Scan for the cell matching the given text and deliver its [x, y] coordinate at center. 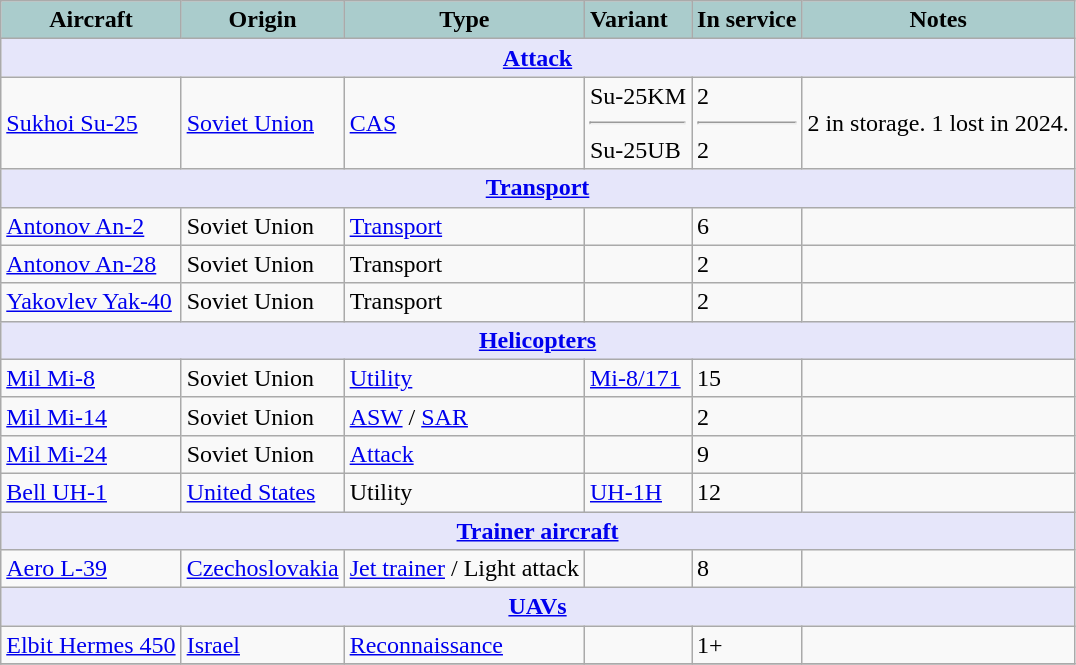
1+ [747, 645]
22 [747, 123]
Helicopters [538, 340]
Czechoslovakia [262, 569]
9 [747, 454]
Mi-8/171 [638, 378]
Mil Mi-8 [91, 378]
Mil Mi-24 [91, 454]
Trainer aircraft [538, 531]
Yakovlev Yak-40 [91, 302]
Notes [938, 20]
Elbit Hermes 450 [91, 645]
Mil Mi-14 [91, 416]
Aircraft [91, 20]
UAVs [538, 607]
Jet trainer / Light attack [464, 569]
Su-25KMSu-25UB [638, 123]
12 [747, 492]
CAS [464, 123]
United States [262, 492]
Antonov An-28 [91, 264]
In service [747, 20]
8 [747, 569]
Variant [638, 20]
Antonov An-2 [91, 226]
ASW / SAR [464, 416]
2 in storage. 1 lost in 2024. [938, 123]
Bell UH-1 [91, 492]
UH-1H [638, 492]
6 [747, 226]
Type [464, 20]
Origin [262, 20]
Sukhoi Su-25 [91, 123]
15 [747, 378]
Aero L-39 [91, 569]
Israel [262, 645]
Reconnaissance [464, 645]
